Extract the [X, Y] coordinate from the center of the cell holding the provided text.  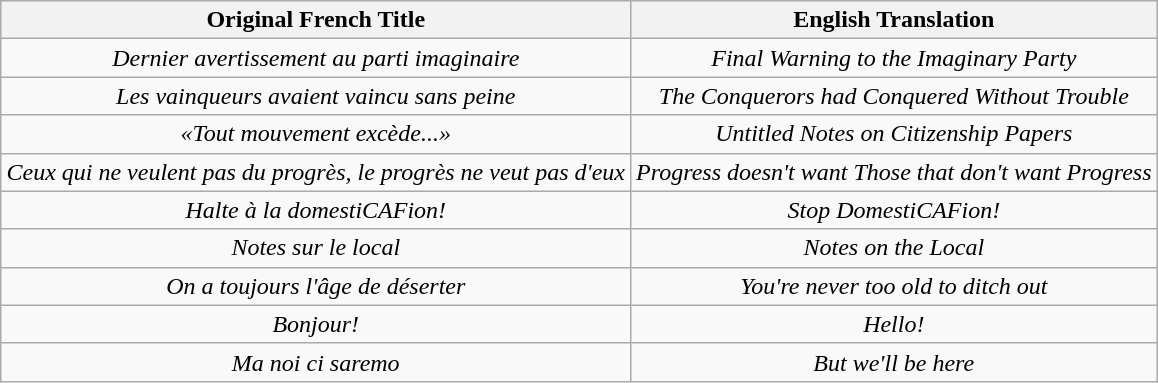
Dernier avertissement au parti imaginaire [316, 58]
Progress doesn't want Those that don't want Progress [894, 172]
You're never too old to ditch out [894, 286]
Original French Title [316, 20]
Les vainqueurs avaient vaincu sans peine [316, 96]
But we'll be here [894, 362]
Ceux qui ne veulent pas du progrès, le progrès ne veut pas d'eux [316, 172]
English Translation [894, 20]
Bonjour! [316, 324]
Hello! [894, 324]
Stop DomestiCAFion! [894, 210]
Notes sur le local [316, 248]
Notes on the Local [894, 248]
On a toujours l'âge de déserter [316, 286]
Untitled Notes on Citizenship Papers [894, 134]
Final Warning to the Imaginary Party [894, 58]
«Tout mouvement excède...» [316, 134]
Halte à la domestiCAFion! [316, 210]
Ma noi ci saremo [316, 362]
The Conquerors had Conquered Without Trouble [894, 96]
